Determine the [x, y] coordinate at the center of the cell enclosing the given text.  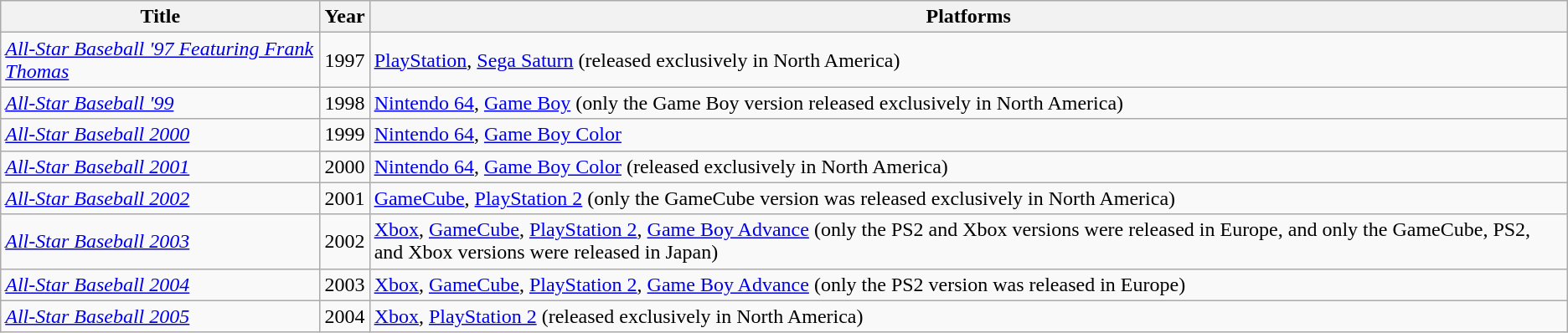
All-Star Baseball 2002 [161, 198]
All-Star Baseball 2005 [161, 316]
All-Star Baseball '99 [161, 103]
Platforms [968, 17]
PlayStation, Sega Saturn (released exclusively in North America) [968, 60]
All-Star Baseball 2000 [161, 135]
All-Star Baseball 2003 [161, 241]
1997 [345, 60]
All-Star Baseball '97 Featuring Frank Thomas [161, 60]
1998 [345, 103]
Nintendo 64, Game Boy (only the Game Boy version released exclusively in North America) [968, 103]
Nintendo 64, Game Boy Color [968, 135]
2004 [345, 316]
2003 [345, 284]
All-Star Baseball 2004 [161, 284]
Title [161, 17]
2002 [345, 241]
Nintendo 64, Game Boy Color (released exclusively in North America) [968, 166]
Year [345, 17]
Xbox, PlayStation 2 (released exclusively in North America) [968, 316]
GameCube, PlayStation 2 (only the GameCube version was released exclusively in North America) [968, 198]
All-Star Baseball 2001 [161, 166]
1999 [345, 135]
Xbox, GameCube, PlayStation 2, Game Boy Advance (only the PS2 version was released in Europe) [968, 284]
2000 [345, 166]
2001 [345, 198]
